Extract the [X, Y] coordinate from the center of the cell holding the provided text.  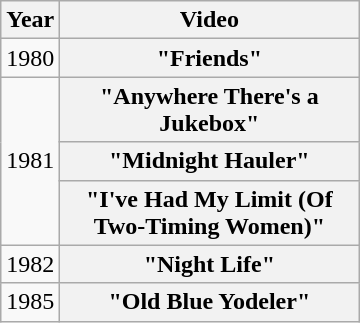
"Friends" [210, 58]
"Midnight Hauler" [210, 161]
"Old Blue Yodeler" [210, 302]
1982 [30, 264]
Video [210, 20]
"Anywhere There's a Jukebox" [210, 110]
"Night Life" [210, 264]
1985 [30, 302]
"I've Had My Limit (Of Two-Timing Women)" [210, 212]
1981 [30, 161]
1980 [30, 58]
Year [30, 20]
